Return (x, y) of the center of cell containing provided text 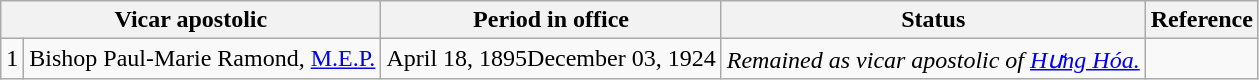
Vicar apostolic (191, 20)
1 (12, 59)
Status (933, 20)
Remained as vicar apostolic of Hưng Hóa. (933, 59)
Period in office (551, 20)
Bishop Paul-Marie Ramond, M.E.P. (202, 59)
April 18, 1895December 03, 1924 (551, 59)
Reference (1202, 20)
